Extract the (x, y) coordinate from the center of the cell holding the provided text.  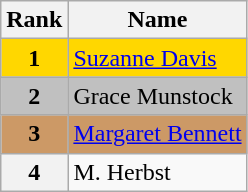
Suzanne Davis (158, 58)
Margaret Bennett (158, 134)
Name (158, 20)
3 (34, 134)
1 (34, 58)
Rank (34, 20)
4 (34, 172)
Grace Munstock (158, 96)
M. Herbst (158, 172)
2 (34, 96)
